Identify which cell holds the provided text, then report its [X, Y] central coordinate. 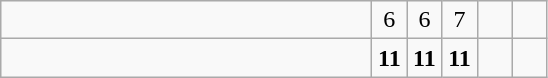
7 [460, 20]
